From the cell containing the given text, extract its center point as (X, Y) coordinate. 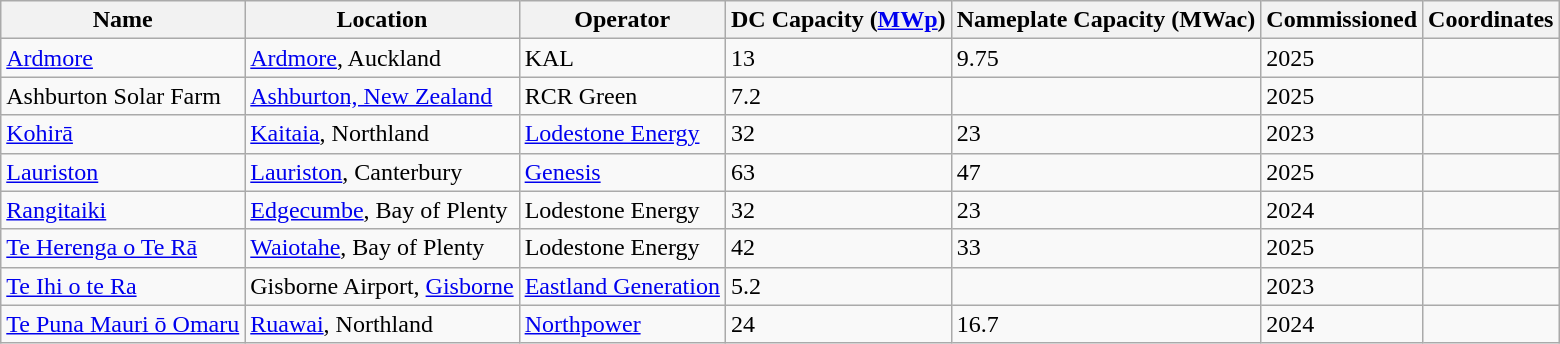
Ruawai, Northland (382, 324)
Location (382, 20)
Kohirā (123, 134)
33 (1106, 248)
Te Herenga o Te Rā (123, 248)
Ardmore, Auckland (382, 58)
42 (838, 248)
Waiotahe, Bay of Plenty (382, 248)
RCR Green (622, 96)
9.75 (1106, 58)
63 (838, 172)
Name (123, 20)
Operator (622, 20)
13 (838, 58)
Edgecumbe, Bay of Plenty (382, 210)
5.2 (838, 286)
Lauriston (123, 172)
Ardmore (123, 58)
16.7 (1106, 324)
Genesis (622, 172)
KAL (622, 58)
Nameplate Capacity (MWac) (1106, 20)
Coordinates (1491, 20)
Ashburton Solar Farm (123, 96)
Te Puna Mauri ō Omaru (123, 324)
Rangitaiki (123, 210)
DC Capacity (MWp) (838, 20)
47 (1106, 172)
Te Ihi o te Ra (123, 286)
Ashburton, New Zealand (382, 96)
24 (838, 324)
Kaitaia, Northland (382, 134)
Eastland Generation (622, 286)
Lauriston, Canterbury (382, 172)
Northpower (622, 324)
Commissioned (1342, 20)
7.2 (838, 96)
Gisborne Airport, Gisborne (382, 286)
